Return the [X, Y] coordinate for the center point of the cell that contains the specified text.  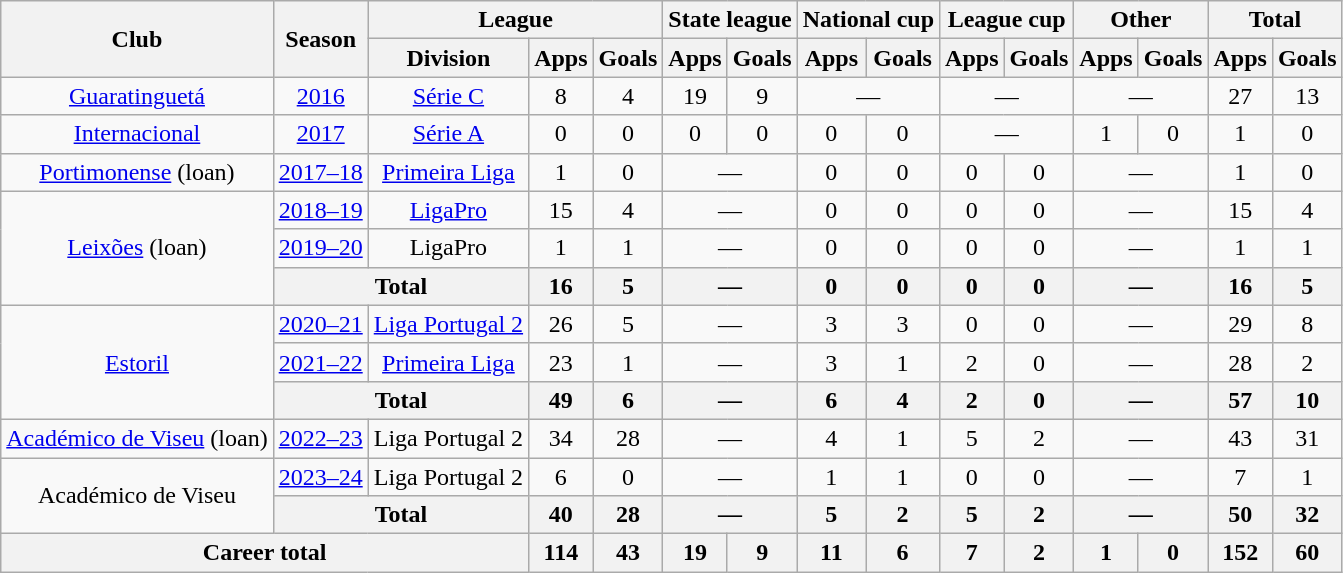
32 [1307, 515]
2023–24 [320, 477]
2017 [320, 134]
57 [1240, 400]
Season [320, 39]
Leixões (loan) [137, 248]
2022–23 [320, 438]
Club [137, 39]
League [516, 20]
Estoril [137, 362]
Career total [265, 553]
50 [1240, 515]
Other [1141, 20]
2020–21 [320, 324]
49 [561, 400]
Internacional [137, 134]
26 [561, 324]
Guaratinguetá [137, 96]
10 [1307, 400]
11 [831, 553]
National cup [868, 20]
27 [1240, 96]
Série A [448, 134]
2018–19 [320, 210]
2016 [320, 96]
2017–18 [320, 172]
2021–22 [320, 362]
152 [1240, 553]
League cup [1007, 20]
60 [1307, 553]
2019–20 [320, 248]
Division [448, 58]
Série C [448, 96]
13 [1307, 96]
34 [561, 438]
29 [1240, 324]
31 [1307, 438]
23 [561, 362]
Académico de Viseu [137, 496]
State league [730, 20]
Portimonense (loan) [137, 172]
40 [561, 515]
Académico de Viseu (loan) [137, 438]
114 [561, 553]
